Return [x, y] of the center of cell containing provided text 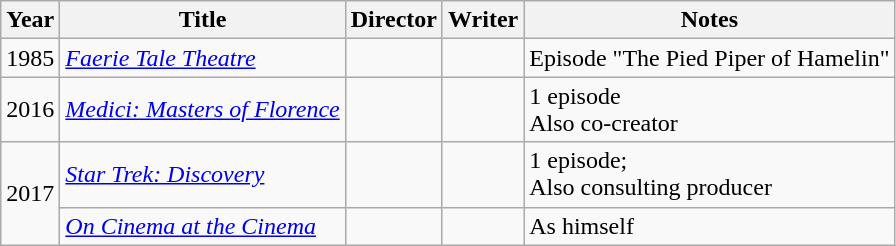
2017 [30, 194]
Faerie Tale Theatre [202, 58]
On Cinema at the Cinema [202, 226]
Star Trek: Discovery [202, 174]
Writer [482, 20]
2016 [30, 110]
Episode "The Pied Piper of Hamelin" [710, 58]
As himself [710, 226]
Year [30, 20]
1985 [30, 58]
1 episode;Also consulting producer [710, 174]
Medici: Masters of Florence [202, 110]
Director [394, 20]
Notes [710, 20]
Title [202, 20]
1 episodeAlso co-creator [710, 110]
